Detect which cell encompasses the target text, then output its (x, y) center coordinate. 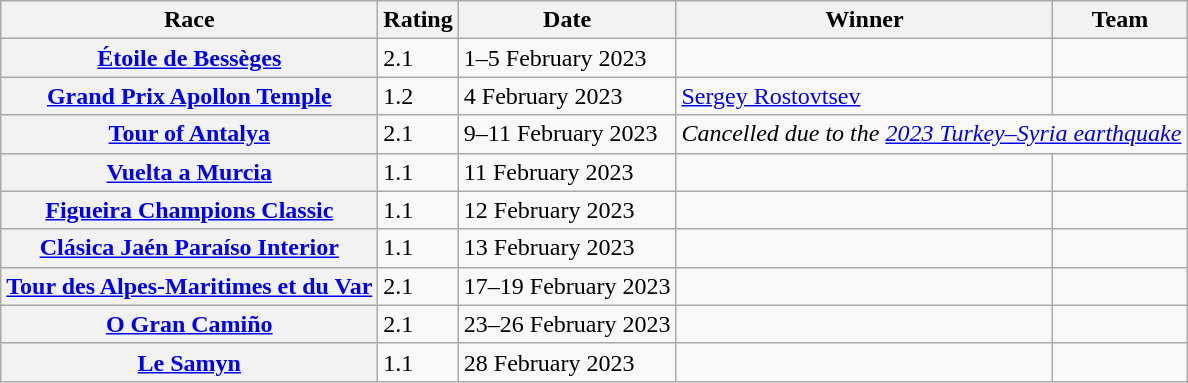
Rating (418, 20)
17–19 February 2023 (567, 286)
1–5 February 2023 (567, 58)
12 February 2023 (567, 210)
Date (567, 20)
4 February 2023 (567, 96)
Race (190, 20)
Tour of Antalya (190, 134)
Winner (864, 20)
11 February 2023 (567, 172)
Cancelled due to the 2023 Turkey–Syria earthquake (932, 134)
28 February 2023 (567, 362)
9–11 February 2023 (567, 134)
13 February 2023 (567, 248)
O Gran Camiño (190, 324)
1.2 (418, 96)
Vuelta a Murcia (190, 172)
Clásica Jaén Paraíso Interior (190, 248)
23–26 February 2023 (567, 324)
Tour des Alpes-Maritimes et du Var (190, 286)
Team (1120, 20)
Étoile de Bessèges (190, 58)
Le Samyn (190, 362)
Sergey Rostovtsev (864, 96)
Figueira Champions Classic (190, 210)
Grand Prix Apollon Temple (190, 96)
